Output the (x, y) coordinate of the center of the cell containing the given text.  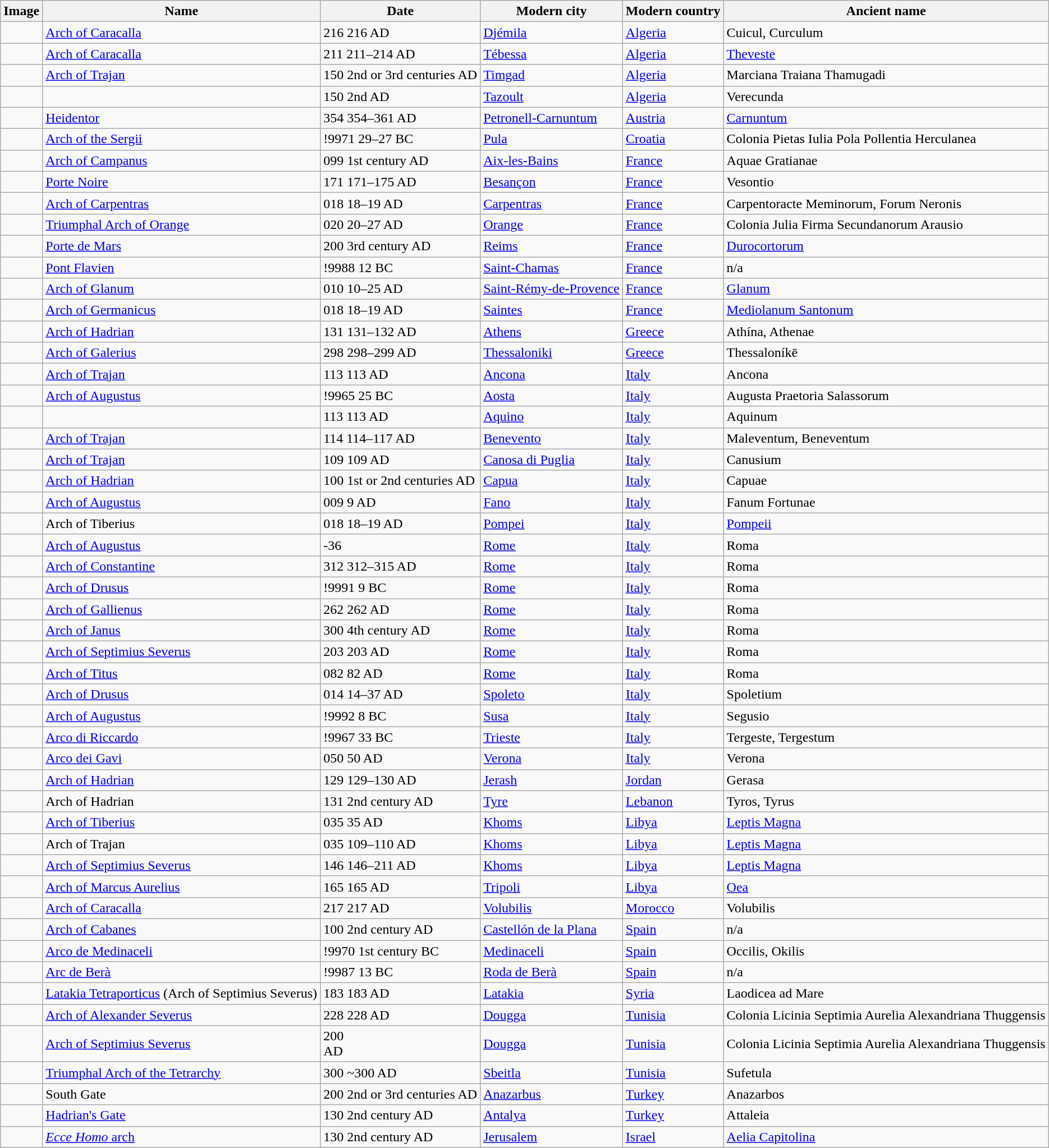
Latakia Tetraporticus (Arch of Septimius Severus) (182, 994)
Pont Flavien (182, 268)
Arch of Cabanes (182, 929)
Arch of Janus (182, 631)
Latakia (552, 994)
Besançon (552, 182)
Arch of Germanicus (182, 310)
Capua (552, 481)
Theveste (886, 54)
Mediolanum Santonum (886, 310)
200 3rd century AD (401, 246)
Pompeii (886, 524)
Spoletium (886, 695)
Antalya (552, 1115)
217 217 AD (401, 908)
Arco de Medinaceli (182, 951)
Sufetula (886, 1073)
Timgad (552, 75)
!9988 12 BC (401, 268)
Aquino (552, 417)
171 171–175 AD (401, 182)
211 211–214 AD (401, 54)
200AD (401, 1044)
South Gate (182, 1094)
Modern country (673, 11)
Fano (552, 502)
Canosa di Puglia (552, 460)
Aix-les-Bains (552, 160)
Modern city (552, 11)
Athína, Athenae (886, 332)
Arch of Titus (182, 673)
Cuicul, Curculum (886, 33)
Trieste (552, 737)
216 216 AD (401, 33)
Arch of Glanum (182, 289)
Colonia Julia Firma Secundanorum Arausio (886, 224)
Porte Noire (182, 182)
Name (182, 11)
150 2nd or 3rd centuries AD (401, 75)
Petronell-Carnuntum (552, 118)
Sbeitla (552, 1073)
Anazarbos (886, 1094)
Jerusalem (552, 1137)
Ancient name (886, 11)
109 109 AD (401, 460)
Austria (673, 118)
150 2nd AD (401, 97)
035 109–110 AD (401, 844)
Arc de Berà (182, 972)
Attaleia (886, 1115)
Arch of Alexander Severus (182, 1015)
Roda de Berà (552, 972)
Croatia (673, 139)
Date (401, 11)
Aquinum (886, 417)
131 2nd century AD (401, 801)
Thessaloniki (552, 353)
Augusta Praetoria Salassorum (886, 396)
Segusio (886, 716)
Canusium (886, 460)
114 114–117 AD (401, 438)
Syria (673, 994)
Carpentras (552, 203)
Thessaloníkē (886, 353)
Maleventum, Beneventum (886, 438)
Capuae (886, 481)
100 2nd century AD (401, 929)
Lebanon (673, 801)
Durocortorum (886, 246)
Tyre (552, 801)
Glanum (886, 289)
Aelia Capitolina (886, 1137)
Saintes (552, 310)
Aosta (552, 396)
Tazoult (552, 97)
Arch of the Sergii (182, 139)
Tébessa (552, 54)
020 20–27 AD (401, 224)
Fanum Fortunae (886, 502)
Marciana Traiana Thamugadi (886, 75)
129 129–130 AD (401, 780)
Israel (673, 1137)
Heidentor (182, 118)
200 2nd or 3rd centuries AD (401, 1094)
Saint-Rémy-de-Provence (552, 289)
Reims (552, 246)
100 1st or 2nd centuries AD (401, 481)
262 262 AD (401, 609)
Vesontio (886, 182)
131 131–132 AD (401, 332)
Tergeste, Tergestum (886, 737)
Tyros, Tyrus (886, 801)
!9992 8 BC (401, 716)
-36 (401, 545)
Susa (552, 716)
Hadrian's Gate (182, 1115)
014 14–37 AD (401, 695)
050 50 AD (401, 759)
!9987 13 BC (401, 972)
Aquae Gratianae (886, 160)
Anazarbus (552, 1094)
035 35 AD (401, 823)
Oea (886, 887)
!9971 29–27 BC (401, 139)
082 82 AD (401, 673)
203 203 AD (401, 652)
146 146–211 AD (401, 865)
Laodicea ad Mare (886, 994)
354 354–361 AD (401, 118)
300 4th century AD (401, 631)
Medinaceli (552, 951)
165 165 AD (401, 887)
Pula (552, 139)
Carnuntum (886, 118)
Tripoli (552, 887)
!9965 25 BC (401, 396)
!9970 1st century BC (401, 951)
Arco dei Gavi (182, 759)
Triumphal Arch of the Tetrarchy (182, 1073)
!9991 9 BC (401, 587)
228 228 AD (401, 1015)
Arch of Galerius (182, 353)
312 312–315 AD (401, 566)
Ecce Homo arch (182, 1137)
Verecunda (886, 97)
298 298–299 AD (401, 353)
Benevento (552, 438)
Arco di Riccardo (182, 737)
Orange (552, 224)
183 183 AD (401, 994)
Arch of Marcus Aurelius (182, 887)
Arch of Constantine (182, 566)
Pompei (552, 524)
Arch of Carpentras (182, 203)
Arch of Gallienus (182, 609)
Colonia Pietas Iulia Pola Pollentia Herculanea (886, 139)
Jordan (673, 780)
010 10–25 AD (401, 289)
Occilis, Okilis (886, 951)
099 1st century AD (401, 160)
Athens (552, 332)
Porte de Mars (182, 246)
Carpentoracte Meminorum, Forum Neronis (886, 203)
!9967 33 BC (401, 737)
Gerasa (886, 780)
Castellón de la Plana (552, 929)
Saint-Chamas (552, 268)
300 ~300 AD (401, 1073)
Image (21, 11)
Djémila (552, 33)
Spoleto (552, 695)
Jerash (552, 780)
009 9 AD (401, 502)
Morocco (673, 908)
Triumphal Arch of Orange (182, 224)
Arch of Campanus (182, 160)
